Detect which cell encompasses the target text, then output its [x, y] center coordinate. 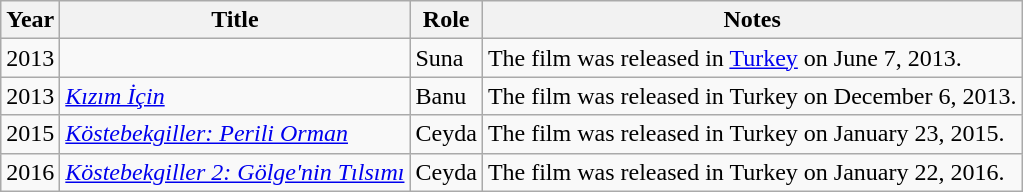
The film was released in Turkey on January 22, 2016. [752, 172]
Köstebekgiller 2: Gölge'nin Tılsımı [235, 172]
Year [30, 20]
Banu [446, 96]
Köstebekgiller: Perili Orman [235, 134]
Role [446, 20]
Suna [446, 58]
Kızım İçin [235, 96]
The film was released in Turkey on January 23, 2015. [752, 134]
The film was released in Turkey on June 7, 2013. [752, 58]
Notes [752, 20]
The film was released in Turkey on December 6, 2013. [752, 96]
Title [235, 20]
2015 [30, 134]
2016 [30, 172]
